From the cell containing the given text, extract its center point as [X, Y] coordinate. 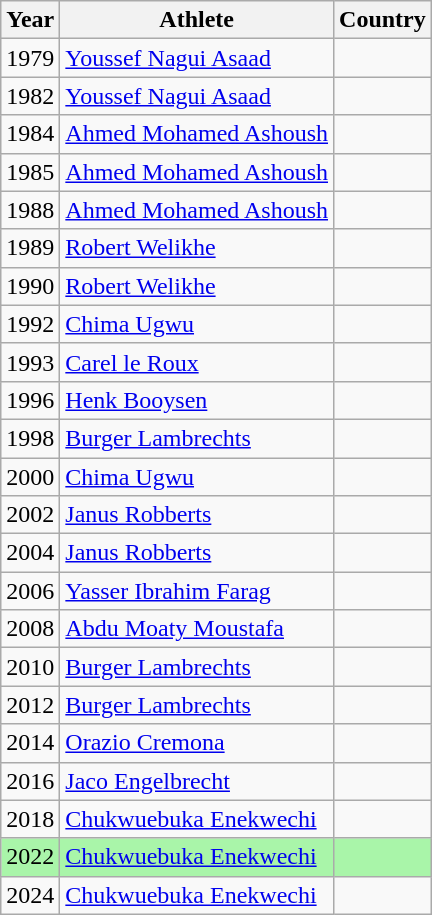
1989 [30, 248]
2008 [30, 629]
1993 [30, 362]
2002 [30, 515]
2006 [30, 591]
1996 [30, 400]
1998 [30, 438]
2012 [30, 705]
Carel le Roux [197, 362]
1988 [30, 210]
2022 [30, 857]
2024 [30, 895]
Jaco Engelbrecht [197, 781]
2000 [30, 477]
1979 [30, 58]
1990 [30, 286]
1985 [30, 172]
2018 [30, 819]
Abdu Moaty Moustafa [197, 629]
2004 [30, 553]
2014 [30, 743]
Country [383, 20]
Yasser Ibrahim Farag [197, 591]
1982 [30, 96]
1992 [30, 324]
2016 [30, 781]
2010 [30, 667]
1984 [30, 134]
Athlete [197, 20]
Orazio Cremona [197, 743]
Henk Booysen [197, 400]
Year [30, 20]
